Return [x, y] of the center of cell containing provided text 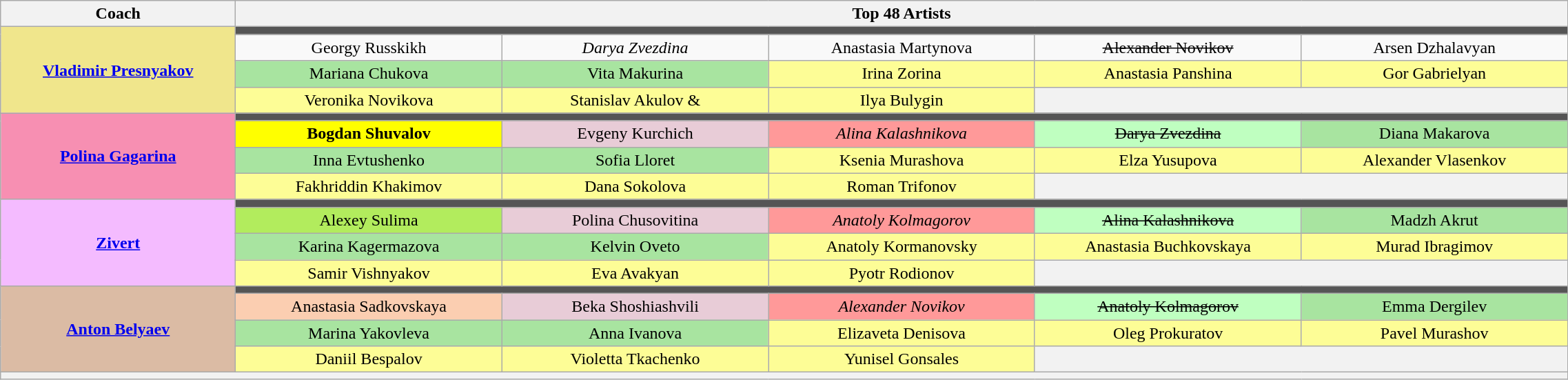
Coach [119, 14]
Anton Belyaev [119, 330]
Samir Vishnyakov [369, 272]
Arsen Dzhalavyan [1435, 48]
Vita Makurina [635, 74]
Irina Zorina [902, 74]
Madzh Akrut [1435, 220]
Ilya Bulygin [902, 100]
Bogdan Shuvalov [369, 134]
Anna Ivanova [635, 333]
Violetta Tkachenko [635, 359]
Anastasia Buchkovskaya [1168, 246]
Dana Sokolova [635, 186]
Ksenia Murashova [902, 160]
Oleg Prokuratov [1168, 333]
Gor Gabrielyan [1435, 74]
Evgeny Kurchich [635, 134]
Fakhriddin Khakimov [369, 186]
Alexey Sulima [369, 220]
Pavel Murashov [1435, 333]
Top 48 Artists [902, 14]
Elza Yusupova [1168, 160]
Alexander Vlasenkov [1435, 160]
Stanislav Akulov & [635, 100]
Kelvin Oveto [635, 246]
Sofia Lloret [635, 160]
Eva Avakyan [635, 272]
Vladimir Presnyakov [119, 70]
Veronika Novikova [369, 100]
Polina Chusovitina [635, 220]
Murad Ibragimov [1435, 246]
Roman Trifonov [902, 186]
Anastasia Martynova [902, 48]
Diana Makarova [1435, 134]
Inna Evtushenko [369, 160]
Emma Dergilev [1435, 307]
Mariana Chukova [369, 74]
Karina Kagermazova [369, 246]
Daniil Bespalov [369, 359]
Anastasia Panshina [1168, 74]
Anatoly Kormanovsky [902, 246]
Georgy Russkikh [369, 48]
Anastasia Sadkovskaya [369, 307]
Polina Gagarina [119, 156]
Marina Yakovleva [369, 333]
Beka Shoshiashvili [635, 307]
Yunisel Gonsales [902, 359]
Elizaveta Denisova [902, 333]
Pyotr Rodionov [902, 272]
Zivert [119, 243]
